From the cell containing the given text, extract its center point as (X, Y) coordinate. 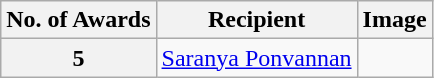
No. of Awards (78, 20)
Recipient (256, 20)
Image (394, 20)
5 (78, 58)
Saranya Ponvannan (256, 58)
